From the cell containing the given text, extract its center point as [x, y] coordinate. 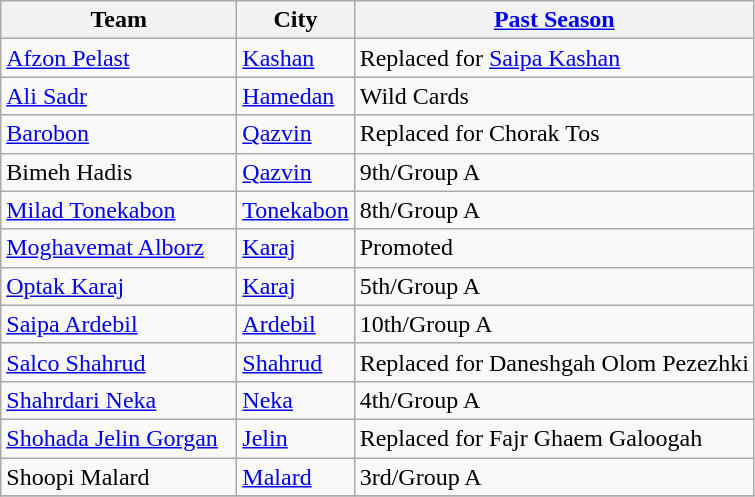
Ardebil [296, 324]
Shahrud [296, 362]
5th/Group A [554, 286]
Tonekabon [296, 210]
Hamedan [296, 96]
Jelin [296, 438]
Kashan [296, 58]
3rd/Group A [554, 477]
9th/Group A [554, 172]
Optak Karaj [119, 286]
Bimeh Hadis [119, 172]
4th/Group A [554, 400]
Salco Shahrud [119, 362]
Afzon Pelast [119, 58]
Past Season [554, 20]
Moghavemat Alborz [119, 248]
Replaced for Chorak Tos [554, 134]
Neka [296, 400]
Wild Cards [554, 96]
Replaced for Saipa Kashan [554, 58]
Team [119, 20]
Barobon [119, 134]
City [296, 20]
Shahrdari Neka [119, 400]
Promoted [554, 248]
Shoopi Malard [119, 477]
Shohada Jelin Gorgan [119, 438]
10th/Group A [554, 324]
Milad Tonekabon [119, 210]
8th/Group A [554, 210]
Ali Sadr [119, 96]
Malard [296, 477]
Saipa Ardebil [119, 324]
Replaced for Fajr Ghaem Galoogah [554, 438]
Replaced for Daneshgah Olom Pezezhki [554, 362]
